For the text-containing cell, return its midpoint in [X, Y] coordinate format. 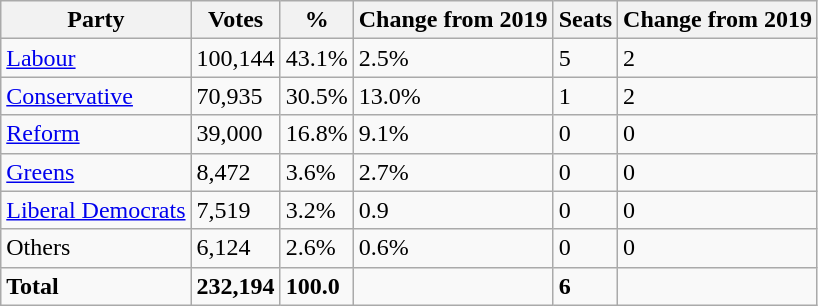
70,935 [236, 96]
2.7% [453, 172]
7,519 [236, 210]
3.2% [316, 210]
Others [96, 248]
100.0 [316, 286]
6 [585, 286]
16.8% [316, 134]
Seats [585, 20]
3.6% [316, 172]
Total [96, 286]
2.6% [316, 248]
9.1% [453, 134]
232,194 [236, 286]
6,124 [236, 248]
Greens [96, 172]
Reform [96, 134]
5 [585, 58]
% [316, 20]
8,472 [236, 172]
13.0% [453, 96]
30.5% [316, 96]
39,000 [236, 134]
43.1% [316, 58]
Liberal Democrats [96, 210]
1 [585, 96]
0.6% [453, 248]
0.9 [453, 210]
100,144 [236, 58]
Labour [96, 58]
Party [96, 20]
2.5% [453, 58]
Conservative [96, 96]
Votes [236, 20]
